Find where the given text appears and provide that cell's center as (x, y) coordinate. 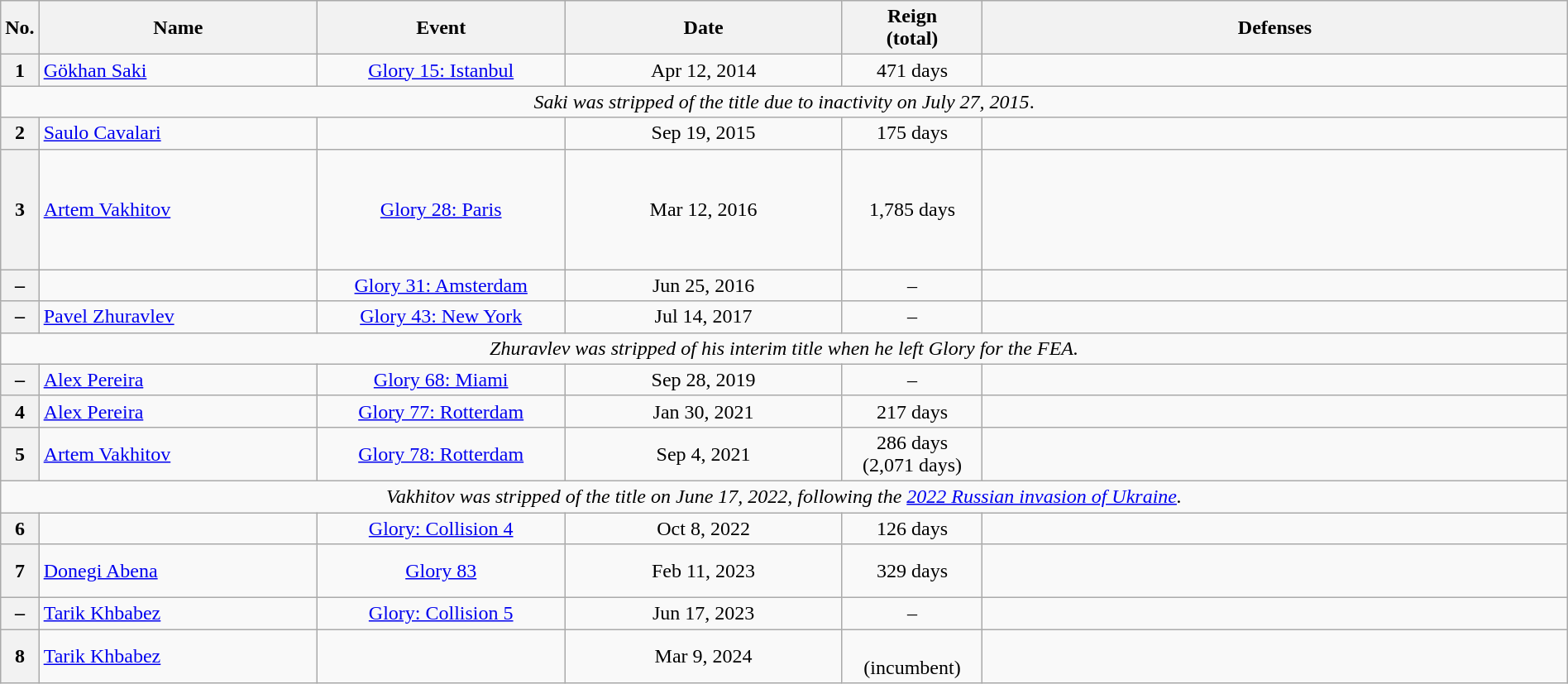
Mar 9, 2024 (703, 657)
Glory 83 (440, 571)
7 (20, 571)
Sep 28, 2019 (703, 380)
Glory 68: Miami (440, 380)
Sep 4, 2021 (703, 453)
471 days (912, 70)
Mar 12, 2016 (703, 209)
Reign(total) (912, 28)
Glory 78: Rotterdam (440, 453)
Date (703, 28)
126 days (912, 529)
2 (20, 133)
Gökhan Saki (178, 70)
Vakhitov was stripped of the title on June 17, 2022, following the 2022 Russian invasion of Ukraine. (784, 496)
4 (20, 411)
Zhuravlev was stripped of his interim title when he left Glory for the FEA. (784, 348)
Name (178, 28)
Feb 11, 2023 (703, 571)
Jun 17, 2023 (703, 614)
(incumbent) (912, 657)
Glory: Collision 5 (440, 614)
Glory 43: New York (440, 317)
Glory 15: Istanbul (440, 70)
Glory: Collision 4 (440, 529)
1 (20, 70)
Saki was stripped of the title due to inactivity on July 27, 2015. (784, 102)
No. (20, 28)
5 (20, 453)
Saulo Cavalari (178, 133)
Jun 25, 2016 (703, 285)
217 days (912, 411)
Sep 19, 2015 (703, 133)
Glory 31: Amsterdam (440, 285)
Defenses (1275, 28)
Event (440, 28)
6 (20, 529)
Jul 14, 2017 (703, 317)
8 (20, 657)
175 days (912, 133)
329 days (912, 571)
286 days (2,071 days) (912, 453)
Glory 28: Paris (440, 209)
Oct 8, 2022 (703, 529)
Glory 77: Rotterdam (440, 411)
3 (20, 209)
Pavel Zhuravlev (178, 317)
Jan 30, 2021 (703, 411)
Donegi Abena (178, 571)
Apr 12, 2014 (703, 70)
1,785 days (912, 209)
